Detect which cell encompasses the target text, then output its [x, y] center coordinate. 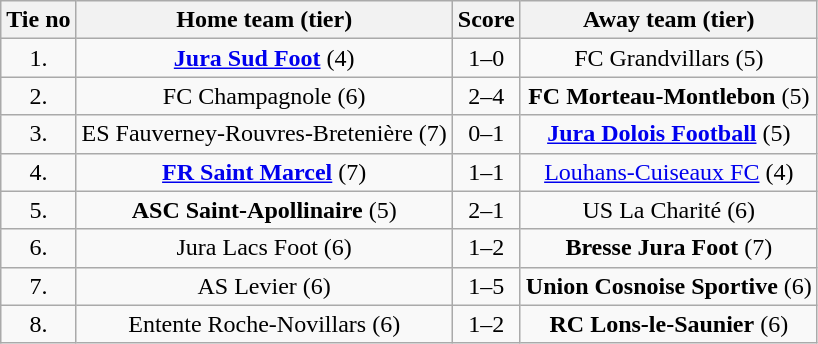
Jura Lacs Foot (6) [264, 248]
1–5 [486, 286]
2–1 [486, 210]
1–0 [486, 58]
5. [38, 210]
3. [38, 134]
ES Fauverney-Rouvres-Bretenière (7) [264, 134]
FR Saint Marcel (7) [264, 172]
ASC Saint-Apollinaire (5) [264, 210]
Bresse Jura Foot (7) [668, 248]
Tie no [38, 20]
6. [38, 248]
1. [38, 58]
1–1 [486, 172]
FC Morteau-Montlebon (5) [668, 96]
FC Champagnole (6) [264, 96]
Home team (tier) [264, 20]
2–4 [486, 96]
Louhans-Cuiseaux FC (4) [668, 172]
2. [38, 96]
7. [38, 286]
Away team (tier) [668, 20]
Jura Sud Foot (4) [264, 58]
Union Cosnoise Sportive (6) [668, 286]
AS Levier (6) [264, 286]
US La Charité (6) [668, 210]
RC Lons-le-Saunier (6) [668, 324]
Score [486, 20]
0–1 [486, 134]
4. [38, 172]
8. [38, 324]
FC Grandvillars (5) [668, 58]
Entente Roche-Novillars (6) [264, 324]
Jura Dolois Football (5) [668, 134]
